Identify which cell holds the provided text, then report its [x, y] central coordinate. 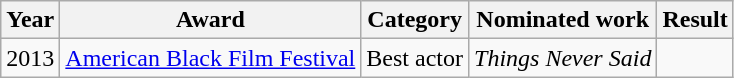
Result [695, 20]
Award [210, 20]
Best actor [415, 58]
Category [415, 20]
Year [30, 20]
Things Never Said [563, 58]
Nominated work [563, 20]
American Black Film Festival [210, 58]
2013 [30, 58]
